Find where the given text appears and provide that cell's center as (x, y) coordinate. 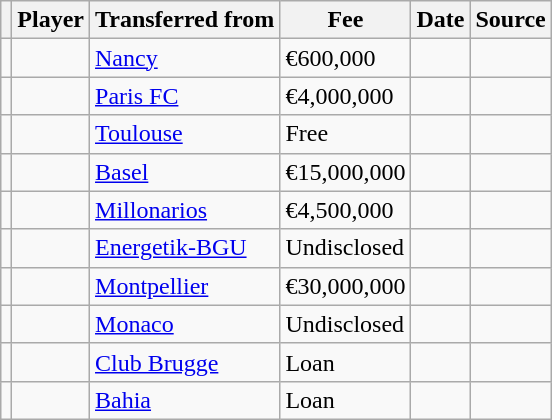
€30,000,000 (346, 286)
€4,500,000 (346, 210)
Club Brugge (185, 362)
Monaco (185, 324)
Source (510, 20)
Paris FC (185, 96)
Fee (346, 20)
Basel (185, 172)
Date (440, 20)
Free (346, 134)
Energetik-BGU (185, 248)
Millonarios (185, 210)
€600,000 (346, 58)
Montpellier (185, 286)
Toulouse (185, 134)
€15,000,000 (346, 172)
Transferred from (185, 20)
€4,000,000 (346, 96)
Nancy (185, 58)
Player (51, 20)
Bahia (185, 400)
